Return the [X, Y] coordinate for the center point of the cell that contains the specified text.  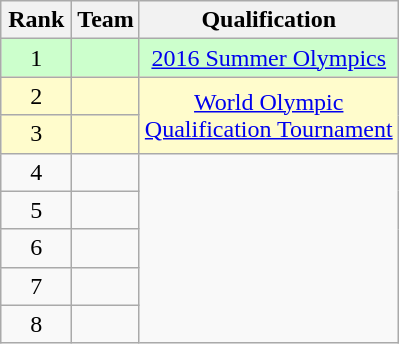
4 [36, 172]
Team [106, 20]
8 [36, 324]
Qualification [268, 20]
Rank [36, 20]
2 [36, 96]
6 [36, 248]
1 [36, 58]
5 [36, 210]
3 [36, 134]
7 [36, 286]
2016 Summer Olympics [268, 58]
World OlympicQualification Tournament [268, 115]
